Capture the cell that displays the provided text and extract its [X, Y] central coordinate. 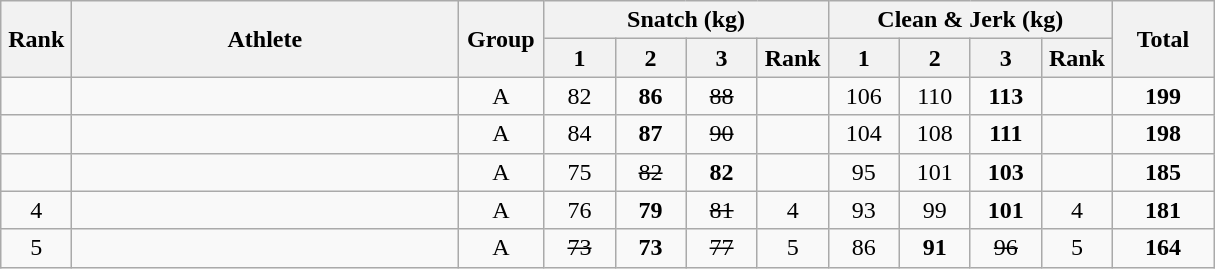
Clean & Jerk (kg) [970, 20]
84 [580, 134]
96 [1006, 248]
93 [864, 210]
108 [934, 134]
79 [650, 210]
Total [1162, 39]
Group [501, 39]
104 [864, 134]
185 [1162, 172]
95 [864, 172]
75 [580, 172]
198 [1162, 134]
Snatch (kg) [686, 20]
199 [1162, 96]
91 [934, 248]
Athlete [265, 39]
164 [1162, 248]
113 [1006, 96]
77 [722, 248]
87 [650, 134]
106 [864, 96]
76 [580, 210]
99 [934, 210]
88 [722, 96]
81 [722, 210]
90 [722, 134]
111 [1006, 134]
110 [934, 96]
103 [1006, 172]
181 [1162, 210]
